From the cell containing the given text, extract its center point as (X, Y) coordinate. 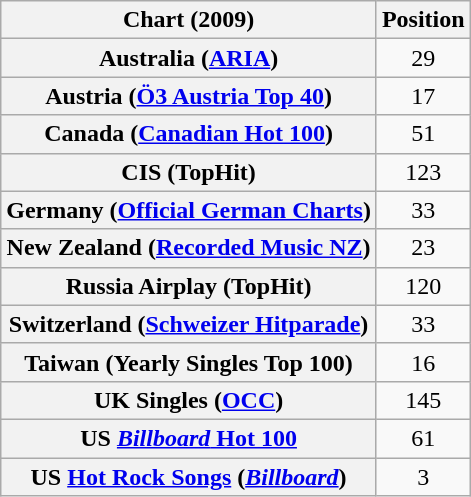
120 (423, 286)
Australia (ARIA) (189, 58)
16 (423, 362)
23 (423, 248)
Russia Airplay (TopHit) (189, 286)
29 (423, 58)
61 (423, 438)
Switzerland (Schweizer Hitparade) (189, 324)
Position (423, 20)
145 (423, 400)
CIS (TopHit) (189, 172)
Chart (2009) (189, 20)
US Hot Rock Songs (Billboard) (189, 477)
123 (423, 172)
UK Singles (OCC) (189, 400)
Germany (Official German Charts) (189, 210)
17 (423, 96)
US Billboard Hot 100 (189, 438)
Taiwan (Yearly Singles Top 100) (189, 362)
New Zealand (Recorded Music NZ) (189, 248)
3 (423, 477)
Austria (Ö3 Austria Top 40) (189, 96)
Canada (Canadian Hot 100) (189, 134)
51 (423, 134)
